Search for the cell housing the specified text and yield its [x, y] center coordinate. 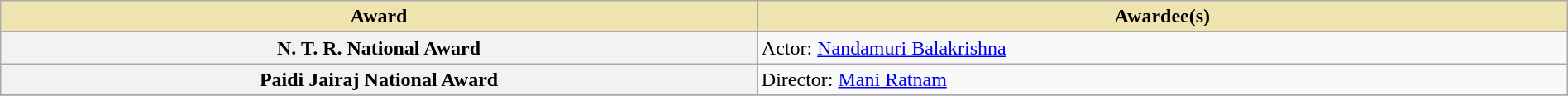
Paidi Jairaj National Award [379, 79]
Actor: Nandamuri Balakrishna [1162, 48]
Awardee(s) [1162, 17]
Director: Mani Ratnam [1162, 79]
N. T. R. National Award [379, 48]
Award [379, 17]
